Capture the cell that displays the provided text and extract its (X, Y) central coordinate. 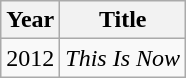
2012 (30, 58)
Year (30, 20)
Title (123, 20)
This Is Now (123, 58)
